Determine the (X, Y) coordinate at the center of the cell enclosing the given text.  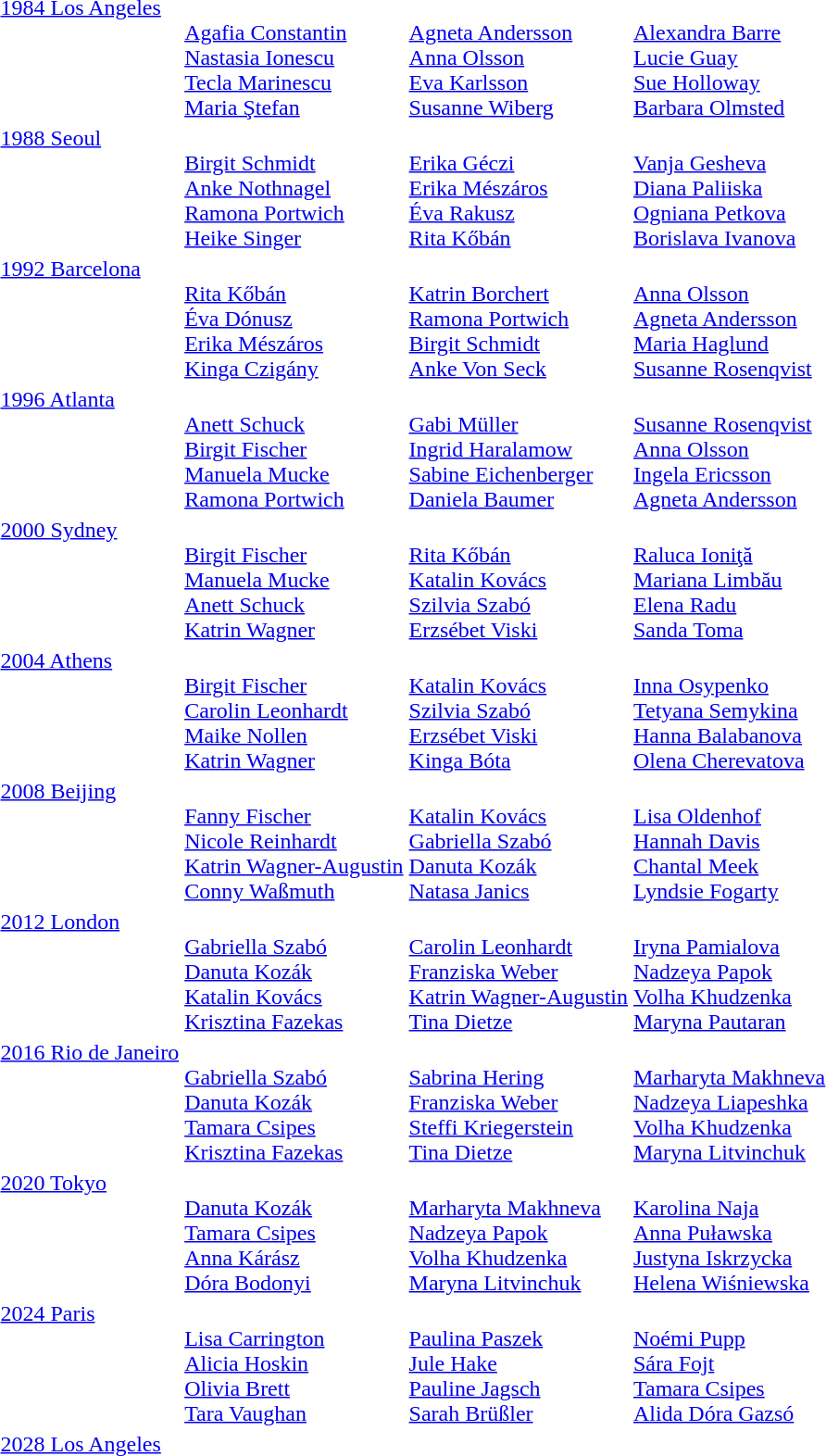
Katrin BorchertRamona PortwichBirgit SchmidtAnke Von Seck (519, 319)
Rita KőbánKatalin KovácsSzilvia SzabóErzsébet Viski (519, 580)
Gabriella SzabóDanuta KozákTamara CsipesKrisztina Fazekas (294, 1102)
Paulina PaszekJule HakePauline JagschSarah Brüßler (519, 1363)
Marharyta Makhneva Nadzeya Papok Volha Khudzenka Maryna Litvinchuk (519, 1233)
Birgit FischerManuela MuckeAnett SchuckKatrin Wagner (294, 580)
Katalin KovácsGabriella SzabóDanuta KozákNatasa Janics (519, 841)
Rita KőbánÉva DónuszErika MészárosKinga Czigány (294, 319)
Carolin LeonhardtFranziska WeberKatrin Wagner-AugustinTina Dietze (519, 972)
Anett SchuckBirgit FischerManuela MuckeRamona Portwich (294, 449)
Lisa CarringtonAlicia HoskinOlivia BrettTara Vaughan (294, 1363)
Gabriella SzabóDanuta KozákKatalin KovácsKrisztina Fazekas (294, 972)
Danuta Kozák Tamara Csipes Anna Kárász Dóra Bodonyi (294, 1233)
Sabrina HeringFranziska WeberSteffi KriegersteinTina Dietze (519, 1102)
Erika GécziErika MészárosÉva RakuszRita Kőbán (519, 188)
Katalin KovácsSzilvia SzabóErzsébet ViskiKinga Bóta (519, 710)
Birgit SchmidtAnke NothnagelRamona PortwichHeike Singer (294, 188)
Birgit FischerCarolin LeonhardtMaike NollenKatrin Wagner (294, 710)
Gabi MüllerIngrid HaralamowSabine EichenbergerDaniela Baumer (519, 449)
Fanny FischerNicole ReinhardtKatrin Wagner-AugustinConny Waßmuth (294, 841)
